Locate the cell with the specified text and output its [x, y] center coordinate. 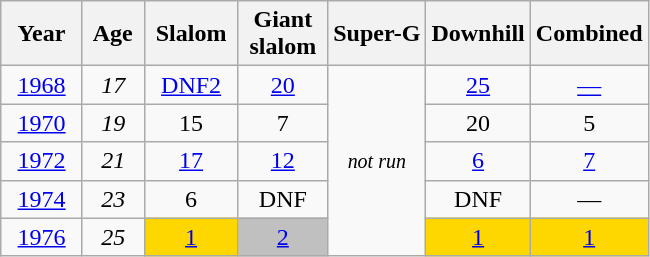
Age [113, 34]
21 [113, 161]
1970 [42, 123]
2 [283, 237]
1972 [42, 161]
Giant slalom [283, 34]
19 [113, 123]
Downhill [478, 34]
1974 [42, 199]
1976 [42, 237]
Slalom [191, 34]
Super-G [377, 34]
Combined [589, 34]
5 [589, 123]
DNF2 [191, 85]
12 [283, 161]
23 [113, 199]
15 [191, 123]
1968 [42, 85]
Year [42, 34]
not run [377, 161]
